Return the [X, Y] coordinate for the center point of the cell that contains the specified text.  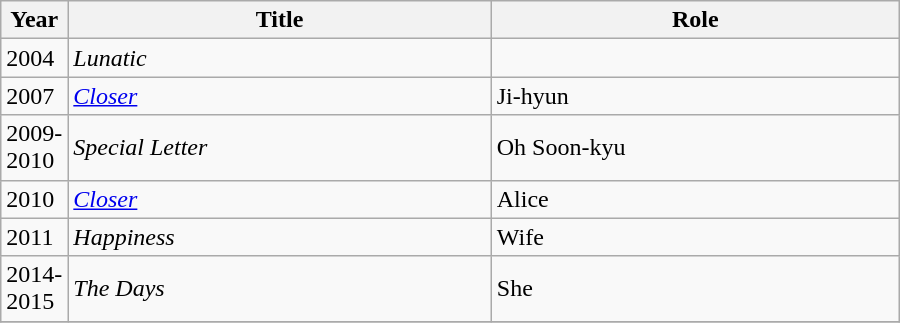
Wife [695, 237]
Oh Soon-kyu [695, 148]
Lunatic [280, 58]
Role [695, 20]
Ji-hyun [695, 96]
The Days [280, 288]
2007 [34, 96]
Title [280, 20]
2010 [34, 199]
2014-2015 [34, 288]
2009-2010 [34, 148]
2004 [34, 58]
Happiness [280, 237]
She [695, 288]
Alice [695, 199]
2011 [34, 237]
Year [34, 20]
Special Letter [280, 148]
